Identify which cell holds the provided text, then report its (x, y) central coordinate. 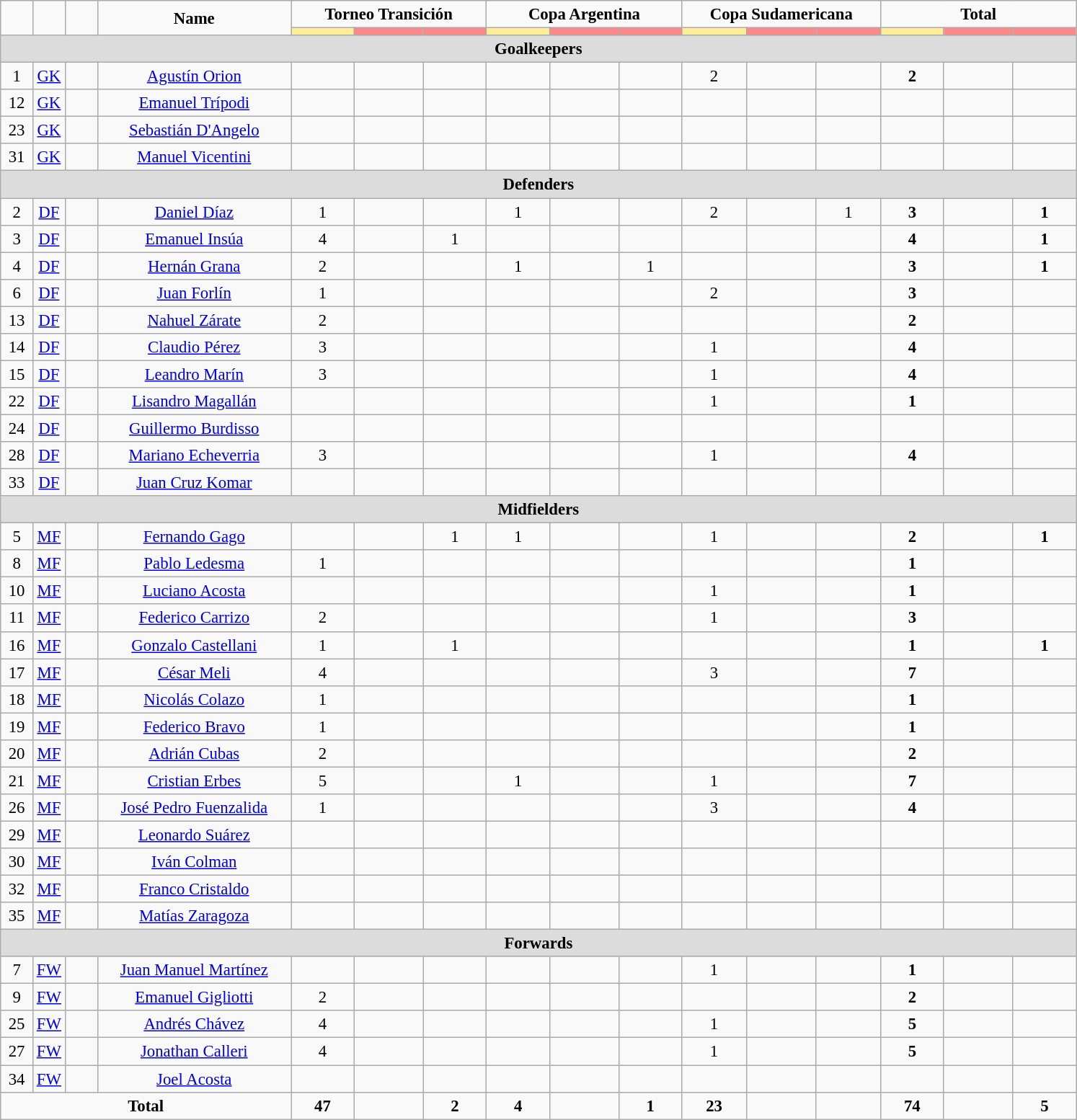
12 (17, 103)
17 (17, 672)
Emanuel Gigliotti (195, 997)
9 (17, 997)
19 (17, 726)
13 (17, 320)
18 (17, 699)
Gonzalo Castellani (195, 645)
Franco Cristaldo (195, 889)
8 (17, 564)
14 (17, 347)
Agustín Orion (195, 76)
25 (17, 1024)
Forwards (538, 943)
Federico Carrizo (195, 618)
Leonardo Suárez (195, 835)
Guillermo Burdisso (195, 428)
Matías Zaragoza (195, 916)
6 (17, 293)
20 (17, 754)
Name (195, 18)
Mariano Echeverria (195, 455)
Midfielders (538, 510)
28 (17, 455)
César Meli (195, 672)
Andrés Chávez (195, 1024)
47 (323, 1106)
Hernán Grana (195, 266)
Luciano Acosta (195, 591)
11 (17, 618)
74 (913, 1106)
34 (17, 1079)
Juan Forlín (195, 293)
22 (17, 401)
Daniel Díaz (195, 212)
Defenders (538, 185)
Juan Cruz Komar (195, 483)
15 (17, 374)
Juan Manuel Martínez (195, 970)
30 (17, 862)
26 (17, 808)
Copa Sudamericana (781, 14)
16 (17, 645)
Lisandro Magallán (195, 401)
Cristian Erbes (195, 781)
Copa Argentina (584, 14)
Claudio Pérez (195, 347)
Fernando Gago (195, 537)
Leandro Marín (195, 374)
Nahuel Zárate (195, 320)
Nicolás Colazo (195, 699)
24 (17, 428)
Adrián Cubas (195, 754)
33 (17, 483)
32 (17, 889)
Torneo Transición (389, 14)
31 (17, 158)
Emanuel Trípodi (195, 103)
José Pedro Fuenzalida (195, 808)
Emanuel Insúa (195, 239)
Iván Colman (195, 862)
Pablo Ledesma (195, 564)
Jonathan Calleri (195, 1052)
27 (17, 1052)
Federico Bravo (195, 726)
29 (17, 835)
Goalkeepers (538, 49)
21 (17, 781)
Sebastián D'Angelo (195, 130)
Manuel Vicentini (195, 158)
10 (17, 591)
Joel Acosta (195, 1079)
35 (17, 916)
